Capture the cell that displays the provided text and extract its [X, Y] central coordinate. 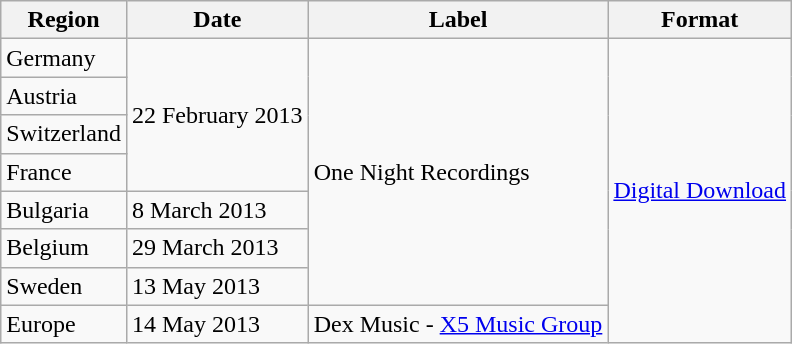
Label [458, 20]
Austria [64, 96]
One Night Recordings [458, 172]
Dex Music - X5 Music Group [458, 324]
14 May 2013 [217, 324]
Europe [64, 324]
France [64, 172]
29 March 2013 [217, 248]
Bulgaria [64, 210]
22 February 2013 [217, 115]
Region [64, 20]
Digital Download [700, 191]
Belgium [64, 248]
Format [700, 20]
Sweden [64, 286]
Date [217, 20]
Switzerland [64, 134]
Germany [64, 58]
8 March 2013 [217, 210]
13 May 2013 [217, 286]
